Find where the given text appears and provide that cell's center as (x, y) coordinate. 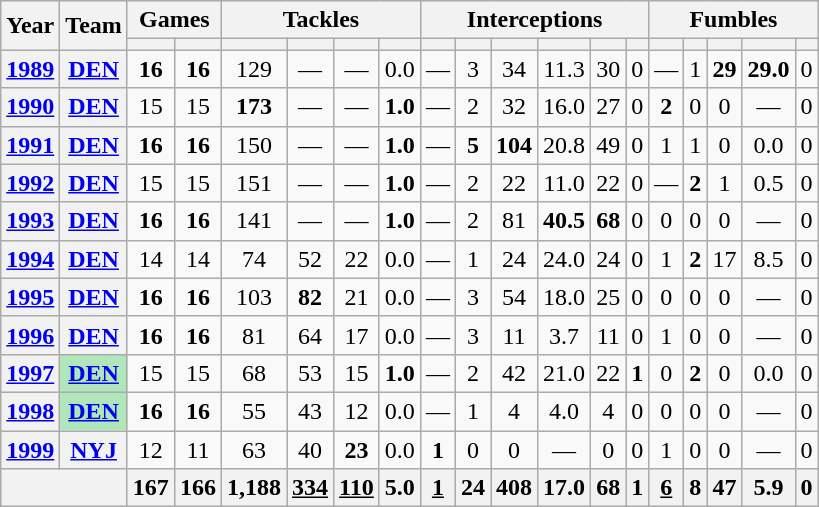
47 (724, 488)
55 (254, 411)
11.3 (564, 69)
23 (357, 449)
Year (30, 26)
5 (472, 145)
11.0 (564, 183)
5.0 (400, 488)
24.0 (564, 259)
150 (254, 145)
54 (514, 297)
53 (310, 373)
1995 (30, 297)
20.8 (564, 145)
1999 (30, 449)
8.5 (768, 259)
29 (724, 69)
1990 (30, 107)
166 (198, 488)
49 (608, 145)
167 (150, 488)
Team (94, 26)
1992 (30, 183)
4.0 (564, 411)
3.7 (564, 335)
408 (514, 488)
104 (514, 145)
110 (357, 488)
21 (357, 297)
0.5 (768, 183)
151 (254, 183)
17.0 (564, 488)
52 (310, 259)
1991 (30, 145)
Fumbles (734, 20)
40.5 (564, 221)
103 (254, 297)
1993 (30, 221)
Tackles (320, 20)
1998 (30, 411)
64 (310, 335)
NYJ (94, 449)
1994 (30, 259)
5.9 (768, 488)
6 (666, 488)
1996 (30, 335)
173 (254, 107)
1989 (30, 69)
1,188 (254, 488)
1997 (30, 373)
18.0 (564, 297)
8 (696, 488)
16.0 (564, 107)
42 (514, 373)
334 (310, 488)
40 (310, 449)
63 (254, 449)
43 (310, 411)
30 (608, 69)
29.0 (768, 69)
32 (514, 107)
Interceptions (534, 20)
141 (254, 221)
34 (514, 69)
25 (608, 297)
82 (310, 297)
129 (254, 69)
Games (174, 20)
21.0 (564, 373)
27 (608, 107)
74 (254, 259)
